Search for the cell housing the specified text and yield its (x, y) center coordinate. 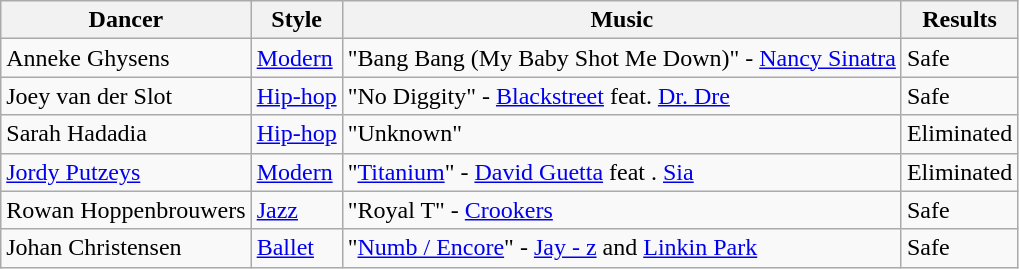
Ballet (296, 248)
"Titanium" - David Guetta feat . Sia (622, 172)
Music (622, 20)
Dancer (126, 20)
"Royal T" - Crookers (622, 210)
"Unknown" (622, 134)
Jazz (296, 210)
Sarah Hadadia (126, 134)
"Bang Bang (My Baby Shot Me Down)" - Nancy Sinatra (622, 58)
Rowan Hoppenbrouwers (126, 210)
Style (296, 20)
Results (959, 20)
Joey van der Slot (126, 96)
"No Diggity" - Blackstreet feat. Dr. Dre (622, 96)
Johan Christensen (126, 248)
"Numb / Encore" - Jay - z and Linkin Park (622, 248)
Jordy Putzeys (126, 172)
Anneke Ghysens (126, 58)
